Pinpoint the cell where the given text exists, returning its (X, Y) midpoint coordinate. 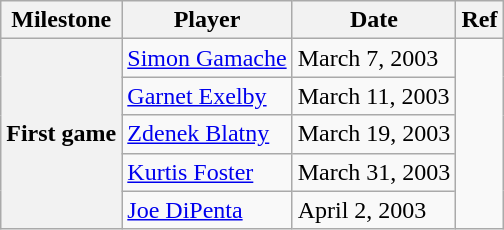
Garnet Exelby (207, 96)
March 31, 2003 (374, 172)
March 19, 2003 (374, 134)
First game (62, 134)
Simon Gamache (207, 58)
March 7, 2003 (374, 58)
Milestone (62, 20)
Ref (480, 20)
Joe DiPenta (207, 210)
March 11, 2003 (374, 96)
Date (374, 20)
Zdenek Blatny (207, 134)
April 2, 2003 (374, 210)
Kurtis Foster (207, 172)
Player (207, 20)
